Extract the [x, y] coordinate from the center of the cell holding the provided text.  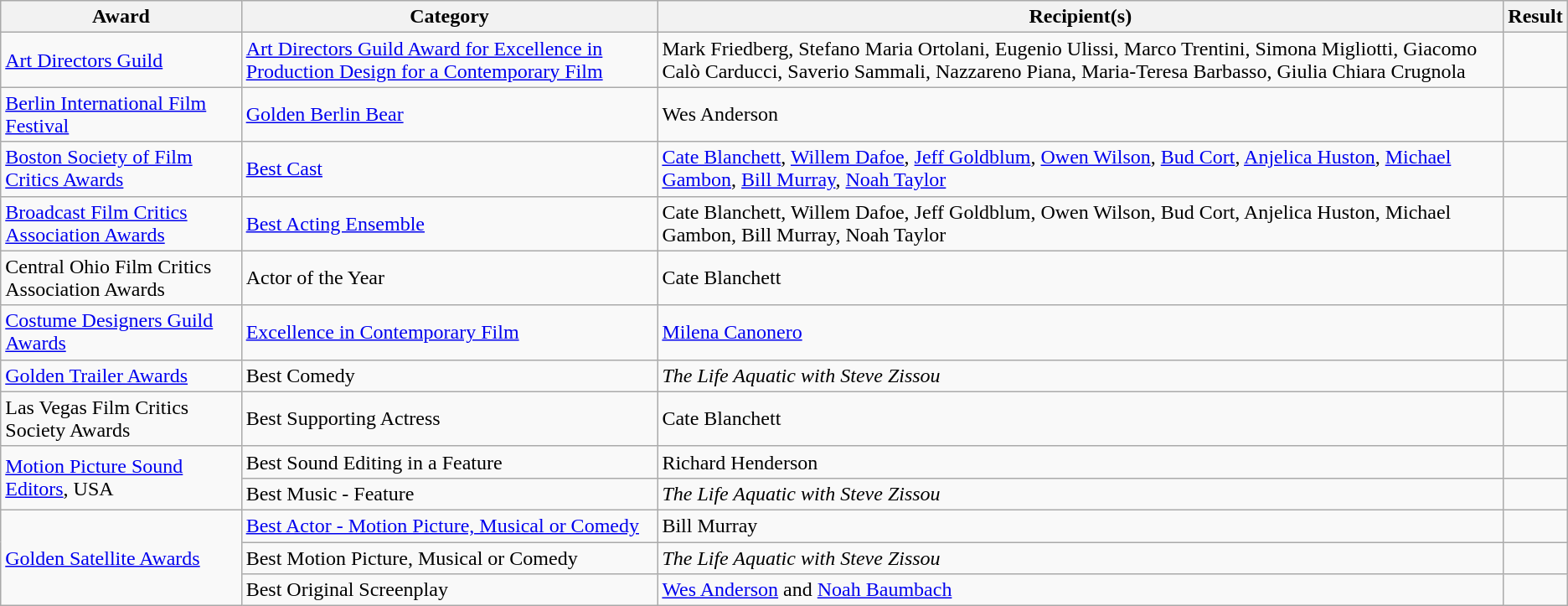
Excellence in Contemporary Film [449, 332]
Bill Murray [1081, 526]
Art Directors Guild Award for Excellence in Production Design for a Contemporary Film [449, 60]
Best Music - Feature [449, 494]
Milena Canonero [1081, 332]
Result [1535, 17]
Best Motion Picture, Musical or Comedy [449, 557]
Berlin International Film Festival [121, 114]
Broadcast Film Critics Association Awards [121, 223]
Best Acting Ensemble [449, 223]
Motion Picture Sound Editors, USA [121, 478]
Golden Berlin Bear [449, 114]
Best Original Screenplay [449, 590]
Category [449, 17]
Richard Henderson [1081, 462]
Actor of the Year [449, 278]
Las Vegas Film Critics Society Awards [121, 419]
Award [121, 17]
Art Directors Guild [121, 60]
Golden Trailer Awards [121, 376]
Golden Satellite Awards [121, 557]
Best Sound Editing in a Feature [449, 462]
Best Supporting Actress [449, 419]
Best Comedy [449, 376]
Wes Anderson and Noah Baumbach [1081, 590]
Costume Designers Guild Awards [121, 332]
Central Ohio Film Critics Association Awards [121, 278]
Recipient(s) [1081, 17]
Best Cast [449, 169]
Best Actor - Motion Picture, Musical or Comedy [449, 526]
Boston Society of Film Critics Awards [121, 169]
Wes Anderson [1081, 114]
